Capture the cell that displays the provided text and extract its [X, Y] central coordinate. 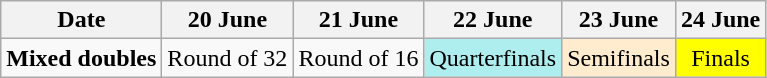
20 June [228, 20]
Finals [720, 58]
Semifinals [619, 58]
22 June [493, 20]
Date [82, 20]
23 June [619, 20]
Round of 16 [358, 58]
21 June [358, 20]
24 June [720, 20]
Mixed doubles [82, 58]
Round of 32 [228, 58]
Quarterfinals [493, 58]
